Pinpoint the cell where the given text exists, returning its [X, Y] midpoint coordinate. 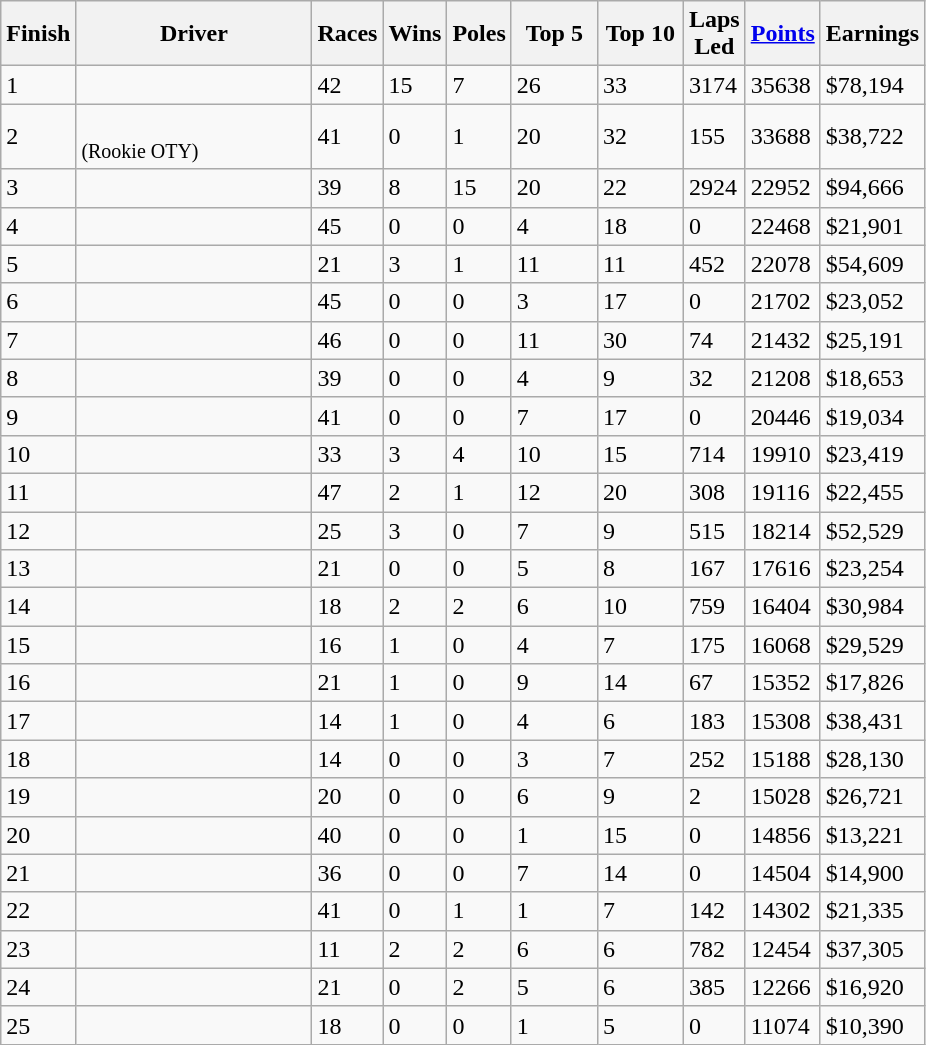
21432 [782, 340]
515 [714, 531]
Poles [479, 34]
14856 [782, 835]
Top 10 [640, 34]
385 [714, 987]
$30,984 [872, 607]
42 [348, 85]
33688 [782, 136]
$23,052 [872, 302]
Driver [194, 34]
$38,722 [872, 136]
759 [714, 607]
$17,826 [872, 683]
$94,666 [872, 188]
17616 [782, 569]
20446 [782, 416]
452 [714, 264]
$26,721 [872, 797]
$54,609 [872, 264]
13 [38, 569]
$19,034 [872, 416]
21702 [782, 302]
18214 [782, 531]
15028 [782, 797]
16404 [782, 607]
782 [714, 949]
$10,390 [872, 1025]
$38,431 [872, 721]
19 [38, 797]
$37,305 [872, 949]
252 [714, 759]
21208 [782, 378]
67 [714, 683]
24 [38, 987]
$28,130 [872, 759]
155 [714, 136]
$21,335 [872, 911]
Races [348, 34]
167 [714, 569]
14302 [782, 911]
40 [348, 835]
2924 [714, 188]
(Rookie OTY) [194, 136]
$18,653 [872, 378]
35638 [782, 85]
$52,529 [872, 531]
$16,920 [872, 987]
47 [348, 492]
Finish [38, 34]
12266 [782, 987]
12454 [782, 949]
22952 [782, 188]
16068 [782, 645]
$25,191 [872, 340]
$14,900 [872, 873]
46 [348, 340]
19116 [782, 492]
175 [714, 645]
308 [714, 492]
3174 [714, 85]
Points [782, 34]
15308 [782, 721]
714 [714, 454]
$22,455 [872, 492]
30 [640, 340]
11074 [782, 1025]
183 [714, 721]
23 [38, 949]
26 [554, 85]
Top 5 [554, 34]
Earnings [872, 34]
74 [714, 340]
36 [348, 873]
22468 [782, 226]
14504 [782, 873]
$13,221 [872, 835]
15352 [782, 683]
$78,194 [872, 85]
22078 [782, 264]
142 [714, 911]
Laps Led [714, 34]
$21,901 [872, 226]
Wins [415, 34]
$23,254 [872, 569]
15188 [782, 759]
$23,419 [872, 454]
$29,529 [872, 645]
19910 [782, 454]
